Locate the cell with the specified text and output its (X, Y) center coordinate. 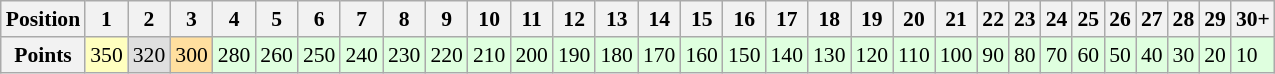
60 (1088, 55)
280 (234, 55)
150 (744, 55)
9 (446, 19)
16 (744, 19)
250 (320, 55)
21 (956, 19)
1 (106, 19)
8 (404, 19)
Points (43, 55)
17 (786, 19)
190 (574, 55)
14 (660, 19)
240 (362, 55)
3 (192, 19)
100 (956, 55)
110 (914, 55)
25 (1088, 19)
18 (830, 19)
13 (616, 19)
200 (532, 55)
Position (43, 19)
210 (490, 55)
5 (276, 19)
230 (404, 55)
28 (1184, 19)
11 (532, 19)
19 (872, 19)
2 (150, 19)
7 (362, 19)
320 (150, 55)
15 (702, 19)
29 (1215, 19)
50 (1120, 55)
140 (786, 55)
12 (574, 19)
80 (1025, 55)
4 (234, 19)
300 (192, 55)
180 (616, 55)
260 (276, 55)
130 (830, 55)
27 (1152, 19)
40 (1152, 55)
30+ (1253, 19)
160 (702, 55)
170 (660, 55)
22 (993, 19)
90 (993, 55)
24 (1057, 19)
220 (446, 55)
70 (1057, 55)
26 (1120, 19)
120 (872, 55)
23 (1025, 19)
6 (320, 19)
350 (106, 55)
30 (1184, 55)
